Search for the cell housing the specified text and yield its [X, Y] center coordinate. 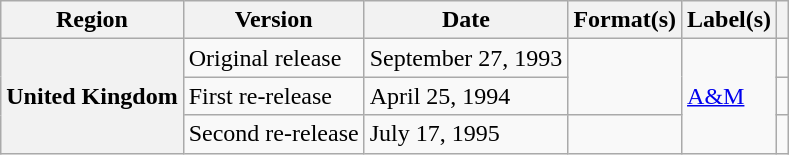
A&M [730, 96]
Second re-release [274, 134]
Original release [274, 58]
April 25, 1994 [466, 96]
Region [92, 20]
Date [466, 20]
Version [274, 20]
First re-release [274, 96]
September 27, 1993 [466, 58]
United Kingdom [92, 96]
July 17, 1995 [466, 134]
Format(s) [625, 20]
Label(s) [730, 20]
